Search for the cell housing the specified text and yield its (X, Y) center coordinate. 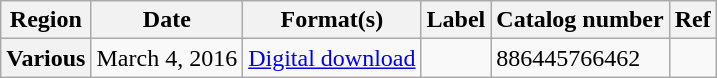
Catalog number (580, 20)
Label (456, 20)
Digital download (332, 58)
Format(s) (332, 20)
Date (167, 20)
Ref (692, 20)
Various (46, 58)
886445766462 (580, 58)
March 4, 2016 (167, 58)
Region (46, 20)
